Provide the (x, y) coordinate of the cell's center where the given text is located.  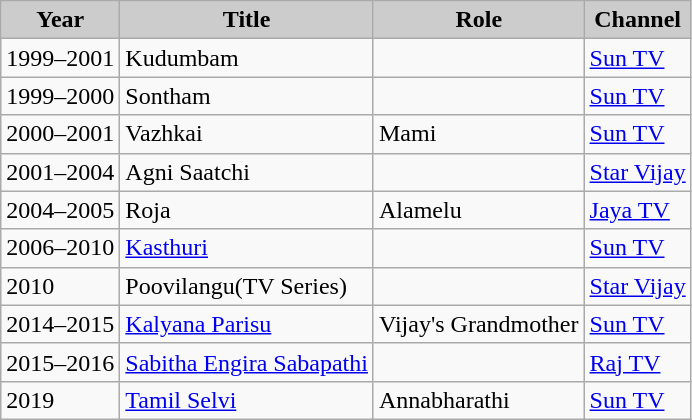
Poovilangu(TV Series) (247, 286)
Kalyana Parisu (247, 324)
2001–2004 (60, 172)
2004–2005 (60, 210)
Sontham (247, 96)
2006–2010 (60, 248)
Role (478, 20)
Alamelu (478, 210)
Agni Saatchi (247, 172)
2010 (60, 286)
Mami (478, 134)
1999–2001 (60, 58)
Vazhkai (247, 134)
2019 (60, 400)
Channel (638, 20)
1999–2000 (60, 96)
Kudumbam (247, 58)
2014–2015 (60, 324)
Annabharathi (478, 400)
Title (247, 20)
2000–2001 (60, 134)
Vijay's Grandmother (478, 324)
Raj TV (638, 362)
Tamil Selvi (247, 400)
2015–2016 (60, 362)
Roja (247, 210)
Kasthuri (247, 248)
Sabitha Engira Sabapathi (247, 362)
Year (60, 20)
Jaya TV (638, 210)
